For the text-containing cell, return its midpoint in [X, Y] coordinate format. 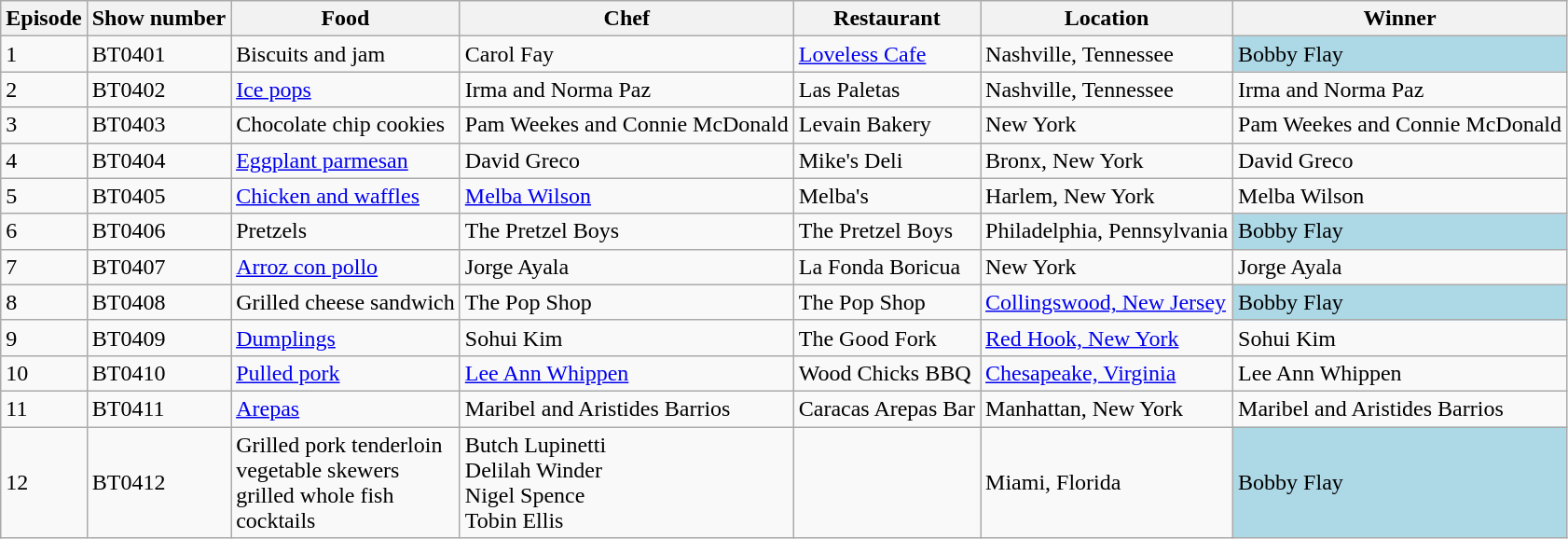
11 [44, 408]
Melba's [887, 196]
Grilled cheese sandwich [346, 302]
Bronx, New York [1107, 160]
10 [44, 373]
BT0408 [158, 302]
BT0402 [158, 90]
5 [44, 196]
7 [44, 267]
BT0406 [158, 231]
3 [44, 125]
Food [346, 19]
Manhattan, New York [1107, 408]
Dumplings [346, 338]
Las Paletas [887, 90]
Miami, Florida [1107, 483]
Episode [44, 19]
4 [44, 160]
2 [44, 90]
Restaurant [887, 19]
Chesapeake, Virginia [1107, 373]
Carol Fay [626, 54]
Grilled pork tenderloinvegetable skewersgrilled whole fishcocktails [346, 483]
La Fonda Boricua [887, 267]
BT0411 [158, 408]
Red Hook, New York [1107, 338]
Loveless Cafe [887, 54]
BT0404 [158, 160]
6 [44, 231]
BT0405 [158, 196]
12 [44, 483]
1 [44, 54]
Ice pops [346, 90]
Caracas Arepas Bar [887, 408]
BT0407 [158, 267]
Wood Chicks BBQ [887, 373]
9 [44, 338]
Eggplant parmesan [346, 160]
Arepas [346, 408]
Location [1107, 19]
Levain Bakery [887, 125]
Winner [1400, 19]
Collingswood, New Jersey [1107, 302]
Pulled pork [346, 373]
Chocolate chip cookies [346, 125]
Harlem, New York [1107, 196]
BT0401 [158, 54]
Arroz con pollo [346, 267]
Mike's Deli [887, 160]
Philadelphia, Pennsylvania [1107, 231]
Butch LupinettiDelilah WinderNigel SpenceTobin Ellis [626, 483]
Show number [158, 19]
Chef [626, 19]
8 [44, 302]
Chicken and waffles [346, 196]
Pretzels [346, 231]
Biscuits and jam [346, 54]
BT0409 [158, 338]
The Good Fork [887, 338]
BT0410 [158, 373]
BT0403 [158, 125]
BT0412 [158, 483]
